From the cell containing the given text, extract its center point as (X, Y) coordinate. 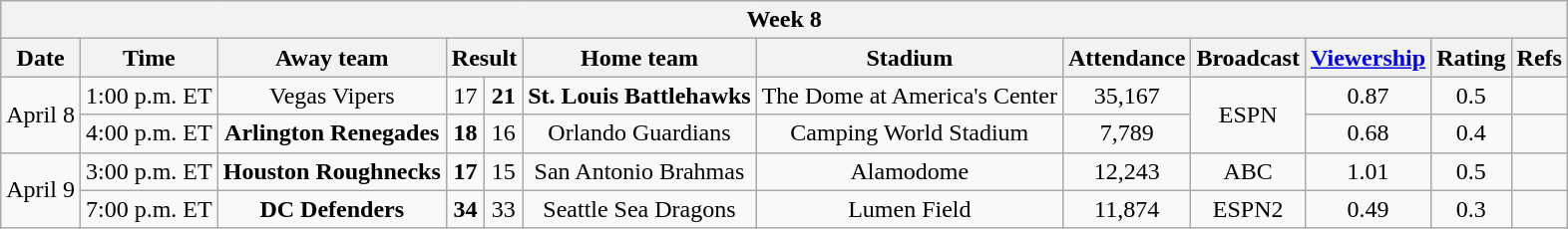
ESPN (1249, 114)
The Dome at America's Center (910, 96)
1:00 p.m. ET (149, 96)
3:00 p.m. ET (149, 171)
18 (465, 133)
Seattle Sea Dragons (639, 209)
Attendance (1126, 58)
0.49 (1368, 209)
34 (465, 209)
15 (504, 171)
7,789 (1126, 133)
4:00 p.m. ET (149, 133)
0.4 (1471, 133)
April 8 (41, 114)
April 9 (41, 190)
0.68 (1368, 133)
Week 8 (784, 20)
DC Defenders (331, 209)
St. Louis Battlehawks (639, 96)
Stadium (910, 58)
Orlando Guardians (639, 133)
16 (504, 133)
Viewership (1368, 58)
Vegas Vipers (331, 96)
Arlington Renegades (331, 133)
12,243 (1126, 171)
Broadcast (1249, 58)
Lumen Field (910, 209)
San Antonio Brahmas (639, 171)
Away team (331, 58)
33 (504, 209)
Result (484, 58)
ESPN2 (1249, 209)
Houston Roughnecks (331, 171)
Camping World Stadium (910, 133)
Time (149, 58)
Alamodome (910, 171)
Refs (1539, 58)
0.87 (1368, 96)
11,874 (1126, 209)
1.01 (1368, 171)
7:00 p.m. ET (149, 209)
0.3 (1471, 209)
Rating (1471, 58)
Home team (639, 58)
21 (504, 96)
35,167 (1126, 96)
ABC (1249, 171)
Date (41, 58)
